Determine the (x, y) coordinate at the center of the cell enclosing the given text.  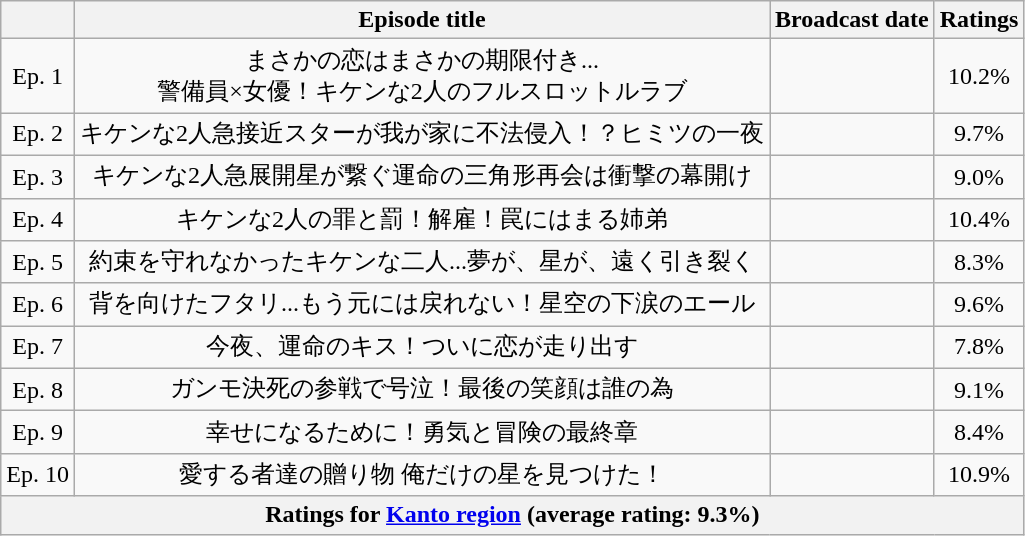
10.2% (979, 76)
Ep. 4 (38, 220)
10.9% (979, 474)
キケンな2人急展開星が繋ぐ運命の三角形再会は衝撃の幕開け (422, 176)
まさかの恋はまさかの期限付き...警備員×女優！キケンな2人のフルスロットルラブ (422, 76)
キケンな2人の罪と罰！解雇！罠にはまる姉弟 (422, 220)
Ratings (979, 20)
ガンモ決死の参戦で号泣！最後の笑顔は誰の為 (422, 390)
幸せになるために！勇気と冒険の最終章 (422, 432)
10.4% (979, 220)
Ep. 7 (38, 348)
Ep. 10 (38, 474)
Episode title (422, 20)
愛する者達の贈り物 俺だけの星を見つけた！ (422, 474)
Ep. 1 (38, 76)
Ep. 6 (38, 304)
Ep. 3 (38, 176)
今夜、運命のキス！ついに恋が走り出す (422, 348)
Broadcast date (852, 20)
7.8% (979, 348)
8.3% (979, 262)
Ep. 5 (38, 262)
9.6% (979, 304)
9.7% (979, 134)
Ep. 8 (38, 390)
Ratings for Kanto region (average rating: 9.3%) (512, 515)
8.4% (979, 432)
キケンな2人急接近スターが我が家に不法侵入！？ヒミツの一夜 (422, 134)
Ep. 9 (38, 432)
9.1% (979, 390)
背を向けたフタリ...もう元には戻れない！星空の下涙のエール (422, 304)
約束を守れなかったキケンな二人...夢が、星が、遠く引き裂く (422, 262)
9.0% (979, 176)
Ep. 2 (38, 134)
